From the cell containing the given text, extract its center point as (x, y) coordinate. 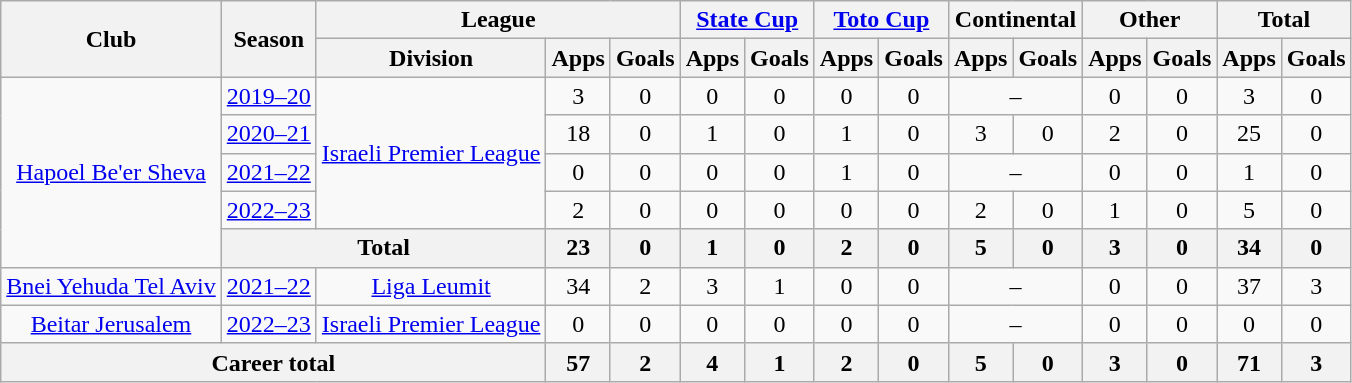
Club (111, 39)
4 (712, 362)
Toto Cup (881, 20)
Season (268, 39)
Beitar Jerusalem (111, 324)
League (498, 20)
Other (1150, 20)
2019–20 (268, 96)
2020–21 (268, 134)
Hapoel Be'er Sheva (111, 172)
Bnei Yehuda Tel Aviv (111, 286)
37 (1249, 286)
Liga Leumit (431, 286)
Division (431, 58)
State Cup (747, 20)
23 (578, 248)
18 (578, 134)
71 (1249, 362)
Career total (274, 362)
57 (578, 362)
25 (1249, 134)
Continental (1015, 20)
